From the cell containing the given text, extract its center point as (x, y) coordinate. 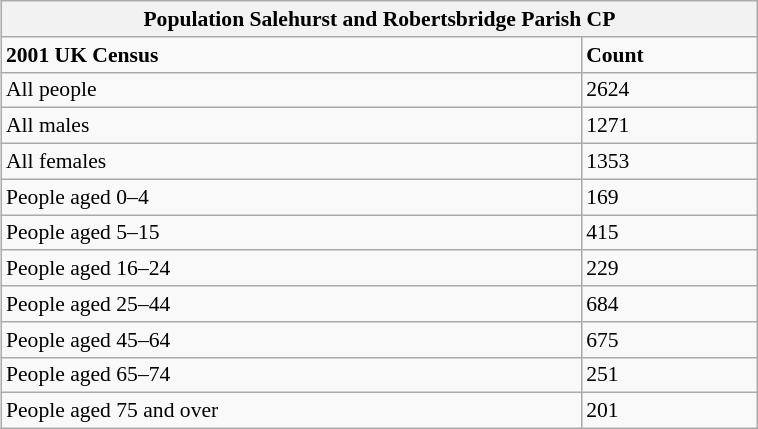
415 (670, 233)
684 (670, 304)
201 (670, 411)
People aged 65–74 (291, 375)
Population Salehurst and Robertsbridge Parish CP (380, 19)
2624 (670, 90)
675 (670, 340)
All males (291, 126)
People aged 25–44 (291, 304)
Count (670, 55)
1353 (670, 162)
All females (291, 162)
1271 (670, 126)
People aged 45–64 (291, 340)
251 (670, 375)
People aged 16–24 (291, 269)
People aged 0–4 (291, 197)
229 (670, 269)
People aged 75 and over (291, 411)
169 (670, 197)
2001 UK Census (291, 55)
People aged 5–15 (291, 233)
All people (291, 90)
